From the cell containing the given text, extract its center point as [x, y] coordinate. 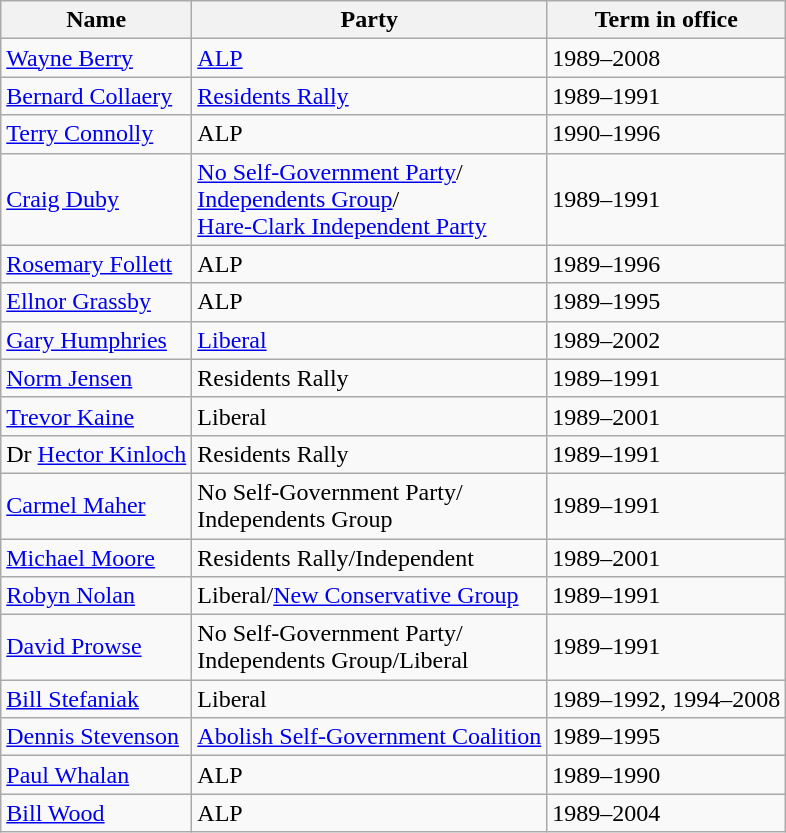
Bernard Collaery [96, 96]
Norm Jensen [96, 378]
Trevor Kaine [96, 416]
Bill Wood [96, 813]
Craig Duby [96, 199]
Terry Connolly [96, 134]
Liberal/New Conservative Group [370, 596]
Paul Whalan [96, 775]
1989–1992, 1994–2008 [666, 699]
Wayne Berry [96, 58]
1990–1996 [666, 134]
Dennis Stevenson [96, 737]
1989–2002 [666, 340]
Name [96, 20]
Party [370, 20]
Dr Hector Kinloch [96, 454]
No Self-Government Party/Independents Group [370, 506]
Residents Rally/Independent [370, 557]
1989–1996 [666, 264]
Ellnor Grassby [96, 302]
Bill Stefaniak [96, 699]
No Self-Government Party/Independents Group/Hare-Clark Independent Party [370, 199]
No Self-Government Party/Independents Group/Liberal [370, 648]
Rosemary Follett [96, 264]
Robyn Nolan [96, 596]
1989–2008 [666, 58]
Michael Moore [96, 557]
1989–1990 [666, 775]
David Prowse [96, 648]
1989–2004 [666, 813]
Gary Humphries [96, 340]
Abolish Self-Government Coalition [370, 737]
Term in office [666, 20]
Carmel Maher [96, 506]
